Output the (x, y) coordinate of the center of the cell containing the given text.  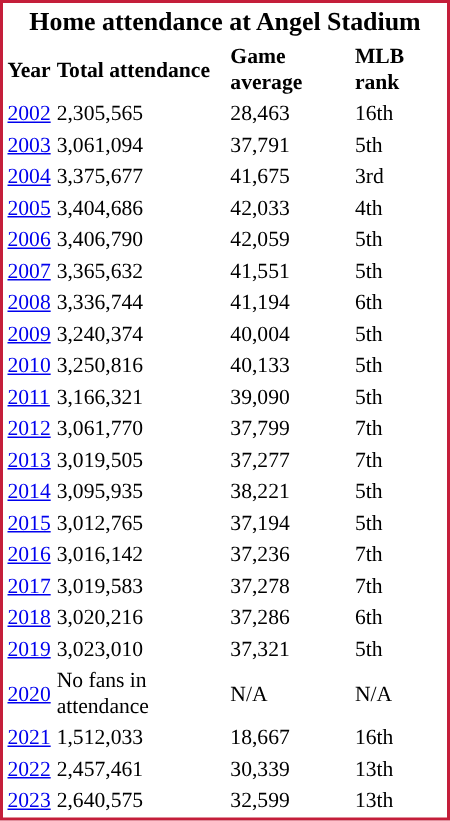
3rd (398, 176)
2012 (29, 428)
2013 (29, 460)
2014 (29, 491)
41,194 (290, 302)
2,640,575 (140, 800)
42,059 (290, 239)
37,278 (290, 586)
40,133 (290, 365)
3,404,686 (140, 208)
41,675 (290, 176)
41,551 (290, 270)
2005 (29, 208)
3,020,216 (140, 617)
2007 (29, 270)
3,365,632 (140, 270)
2015 (29, 522)
3,250,816 (140, 365)
2018 (29, 617)
37,236 (290, 554)
37,321 (290, 648)
2017 (29, 586)
2021 (29, 737)
3,336,744 (140, 302)
3,016,142 (140, 554)
2,305,565 (140, 113)
2004 (29, 176)
2,457,461 (140, 768)
2009 (29, 334)
40,004 (290, 334)
37,799 (290, 428)
3,012,765 (140, 522)
1,512,033 (140, 737)
2003 (29, 144)
39,090 (290, 396)
No fans in attendance (140, 693)
3,023,010 (140, 648)
2008 (29, 302)
3,061,094 (140, 144)
32,599 (290, 800)
3,019,583 (140, 586)
18,667 (290, 737)
Year (29, 69)
3,095,935 (140, 491)
30,339 (290, 768)
3,375,677 (140, 176)
3,061,770 (140, 428)
2022 (29, 768)
2019 (29, 648)
2002 (29, 113)
2006 (29, 239)
2010 (29, 365)
Game average (290, 69)
3,019,505 (140, 460)
2016 (29, 554)
3,406,790 (140, 239)
37,194 (290, 522)
Total attendance (140, 69)
37,277 (290, 460)
2020 (29, 693)
42,033 (290, 208)
3,240,374 (140, 334)
2023 (29, 800)
2011 (29, 396)
3,166,321 (140, 396)
4th (398, 208)
37,286 (290, 617)
28,463 (290, 113)
38,221 (290, 491)
37,791 (290, 144)
Home attendance at Angel Stadium (225, 22)
MLB rank (398, 69)
